Search for the cell housing the specified text and yield its [X, Y] center coordinate. 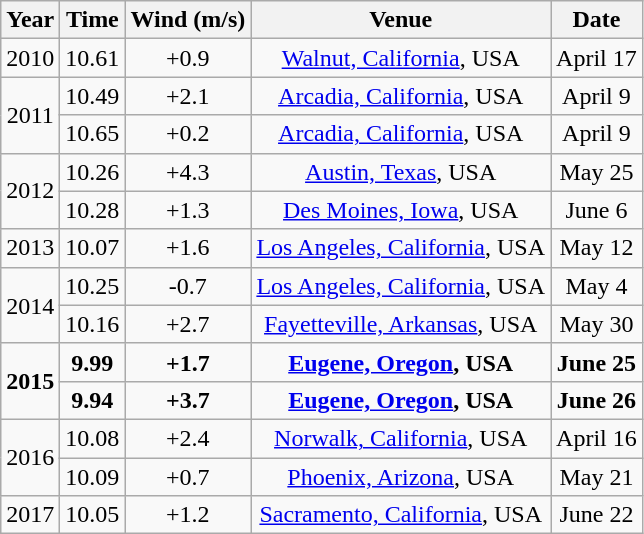
10.65 [92, 134]
10.28 [92, 210]
2010 [30, 58]
+3.7 [188, 400]
10.16 [92, 324]
April 16 [597, 438]
May 12 [597, 248]
10.05 [92, 515]
10.49 [92, 96]
+0.2 [188, 134]
May 25 [597, 172]
2011 [30, 115]
+1.3 [188, 210]
2013 [30, 248]
10.25 [92, 286]
10.08 [92, 438]
June 6 [597, 210]
Sacramento, California, USA [401, 515]
Time [92, 20]
Year [30, 20]
Norwalk, California, USA [401, 438]
+0.7 [188, 477]
June 22 [597, 515]
10.07 [92, 248]
2017 [30, 515]
10.09 [92, 477]
+1.2 [188, 515]
10.26 [92, 172]
-0.7 [188, 286]
Date [597, 20]
Wind (m/s) [188, 20]
Fayetteville, Arkansas, USA [401, 324]
+1.6 [188, 248]
April 17 [597, 58]
+4.3 [188, 172]
Phoenix, Arizona, USA [401, 477]
June 25 [597, 362]
June 26 [597, 400]
2016 [30, 457]
+2.1 [188, 96]
9.94 [92, 400]
+0.9 [188, 58]
2015 [30, 381]
2012 [30, 191]
+2.7 [188, 324]
10.61 [92, 58]
May 21 [597, 477]
9.99 [92, 362]
Venue [401, 20]
Des Moines, Iowa, USA [401, 210]
2014 [30, 305]
May 30 [597, 324]
May 4 [597, 286]
+2.4 [188, 438]
Austin, Texas, USA [401, 172]
+1.7 [188, 362]
Walnut, California, USA [401, 58]
